Output the (X, Y) coordinate of the center of the cell containing the given text.  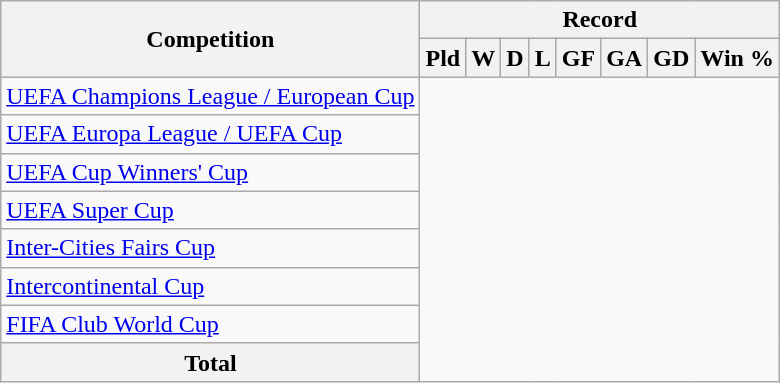
W (484, 58)
FIFA Club World Cup (210, 324)
UEFA Super Cup (210, 210)
UEFA Cup Winners' Cup (210, 172)
GA (624, 58)
Competition (210, 39)
Total (210, 362)
Win % (738, 58)
D (515, 58)
L (542, 58)
GD (672, 58)
Inter-Cities Fairs Cup (210, 248)
Record (600, 20)
Intercontinental Cup (210, 286)
UEFA Champions League / European Cup (210, 96)
UEFA Europa League / UEFA Cup (210, 134)
Pld (443, 58)
GF (578, 58)
